Determine the (X, Y) coordinate at the center of the cell enclosing the given text.  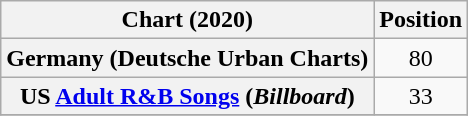
80 (421, 58)
US Adult R&B Songs (Billboard) (188, 96)
33 (421, 96)
Germany (Deutsche Urban Charts) (188, 58)
Chart (2020) (188, 20)
Position (421, 20)
